Scan for the cell matching the given text and deliver its [X, Y] coordinate at center. 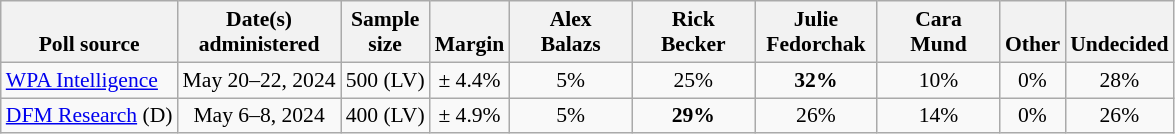
RickBecker [694, 32]
Other [1032, 32]
CaraMund [938, 32]
± 4.9% [470, 116]
29% [694, 116]
Date(s)administered [260, 32]
14% [938, 116]
± 4.4% [470, 80]
28% [1119, 80]
May 6–8, 2024 [260, 116]
Samplesize [386, 32]
JulieFedorchak [816, 32]
500 (LV) [386, 80]
Undecided [1119, 32]
32% [816, 80]
AlexBalazs [570, 32]
WPA Intelligence [90, 80]
10% [938, 80]
Poll source [90, 32]
DFM Research (D) [90, 116]
400 (LV) [386, 116]
Margin [470, 32]
25% [694, 80]
May 20–22, 2024 [260, 80]
